Search for the cell housing the specified text and yield its [x, y] center coordinate. 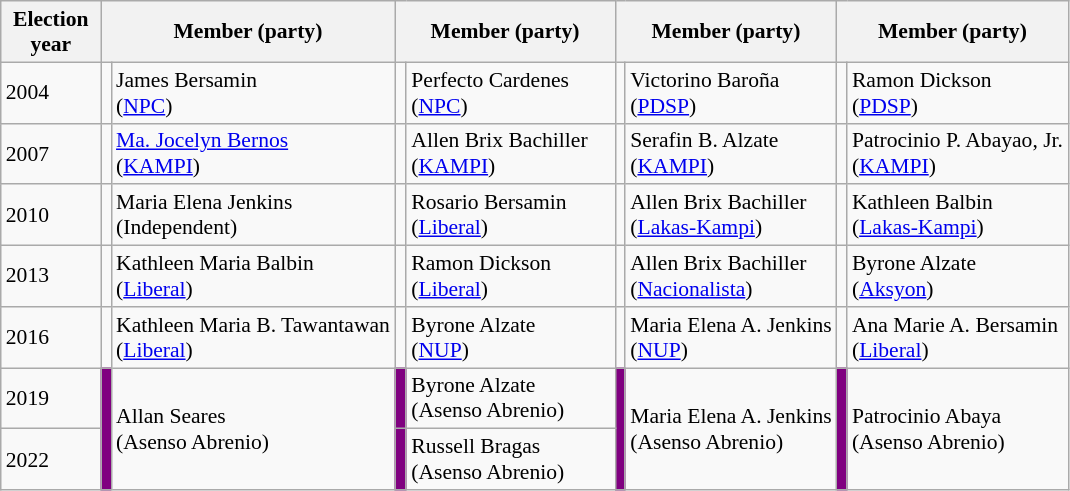
2004 [51, 92]
Patrocinio P. Abayao, Jr.(KAMPI) [958, 154]
Patrocinio Abaya(Asenso Abrenio) [958, 429]
2007 [51, 154]
Allan Seares(Asenso Abrenio) [253, 429]
Electionyear [51, 32]
Ramon Dickson(PDSP) [958, 92]
Kathleen Balbin(Lakas-Kampi) [958, 216]
Ana Marie A. Bersamin(Liberal) [958, 338]
Maria Elena Jenkins(Independent) [253, 216]
2010 [51, 216]
2013 [51, 276]
Ramon Dickson(Liberal) [510, 276]
Allen Brix Bachiller(Nacionalista) [731, 276]
Kathleen Maria B. Tawantawan(Liberal) [253, 338]
James Bersamin(NPC) [253, 92]
2022 [51, 460]
Kathleen Maria Balbin(Liberal) [253, 276]
Victorino Baroña(PDSP) [731, 92]
Byrone Alzate(Aksyon) [958, 276]
Byrone Alzate(Asenso Abrenio) [510, 398]
Allen Brix Bachiller(KAMPI) [510, 154]
Maria Elena A. Jenkins(Asenso Abrenio) [731, 429]
2016 [51, 338]
Perfecto Cardenes(NPC) [510, 92]
Russell Bragas(Asenso Abrenio) [510, 460]
Allen Brix Bachiller(Lakas-Kampi) [731, 216]
Byrone Alzate(NUP) [510, 338]
Serafin B. Alzate(KAMPI) [731, 154]
Maria Elena A. Jenkins(NUP) [731, 338]
Ma. Jocelyn Bernos(KAMPI) [253, 154]
2019 [51, 398]
Rosario Bersamin(Liberal) [510, 216]
